Determine the (X, Y) coordinate at the center of the cell enclosing the given text.  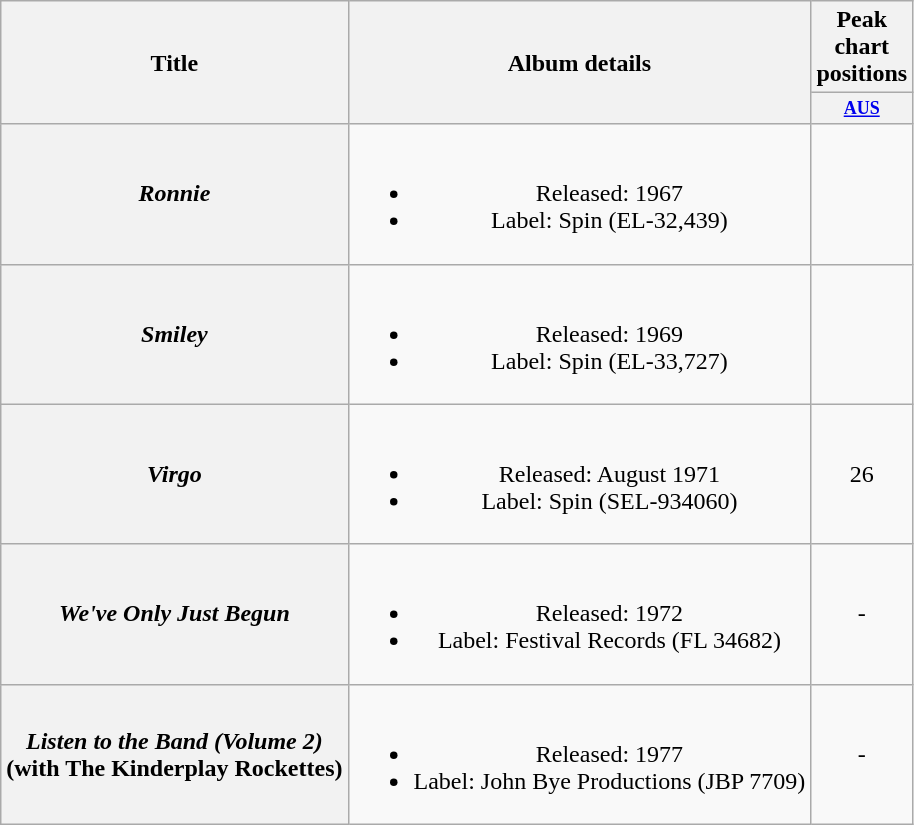
26 (862, 474)
Album details (580, 62)
Released: 1977Label: John Bye Productions (JBP 7709) (580, 754)
We've Only Just Begun (174, 614)
Virgo (174, 474)
Released: 1969Label: Spin (EL-33,727) (580, 334)
Ronnie (174, 194)
Listen to the Band (Volume 2) (with The Kinderplay Rockettes) (174, 754)
Smiley (174, 334)
Released: 1972Label: Festival Records (FL 34682) (580, 614)
AUS (862, 108)
Peak chart positions (862, 47)
Released: 1967Label: Spin (EL-32,439) (580, 194)
Released: August 1971Label: Spin (SEL-934060) (580, 474)
Title (174, 62)
